Determine the (x, y) coordinate at the center of the cell enclosing the given text.  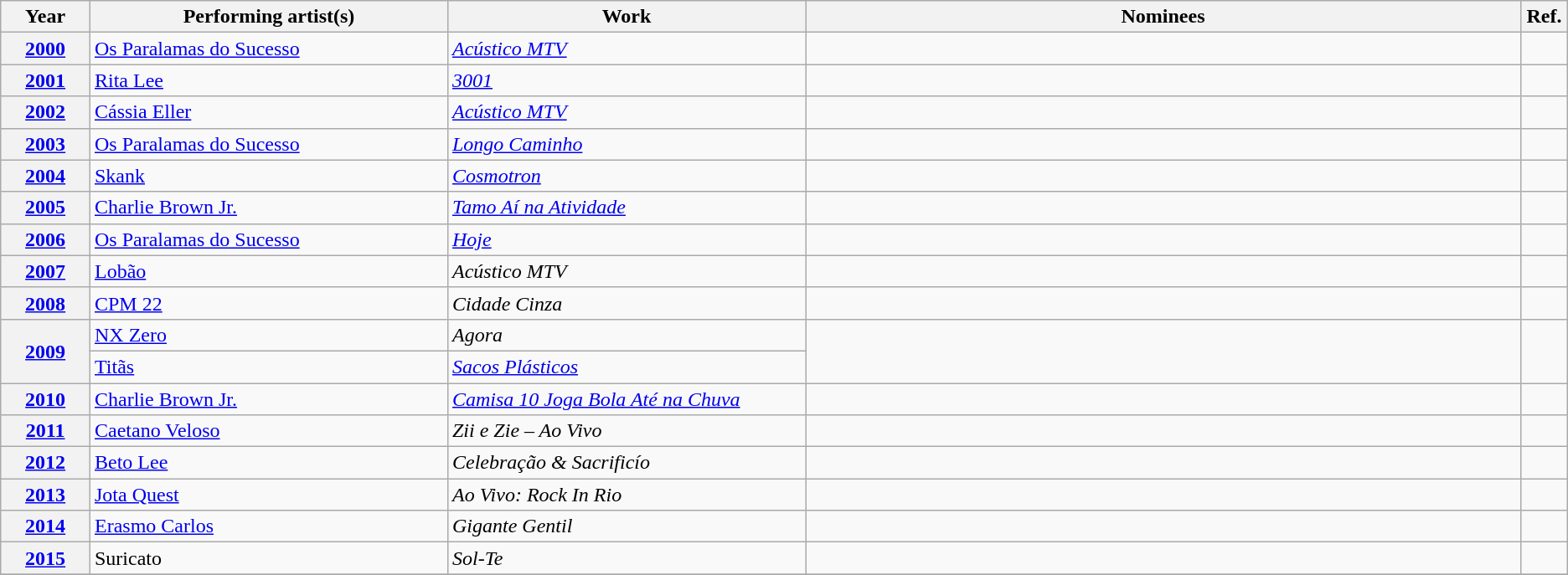
Beto Lee (268, 463)
3001 (627, 80)
2002 (45, 112)
Ref. (1545, 17)
Sol-Te (627, 558)
Erasmo Carlos (268, 526)
2001 (45, 80)
Celebração & Sacrificío (627, 463)
Camisa 10 Joga Bola Até na Chuva (627, 399)
Cidade Cinza (627, 303)
Jota Quest (268, 495)
2014 (45, 526)
Gigante Gentil (627, 526)
2006 (45, 239)
Cosmotron (627, 176)
Skank (268, 176)
2009 (45, 351)
Ao Vivo: Rock In Rio (627, 495)
2008 (45, 303)
2004 (45, 176)
Tamo Aí na Atividade (627, 208)
2000 (45, 49)
2012 (45, 463)
Performing artist(s) (268, 17)
2005 (45, 208)
Titãs (268, 367)
Work (627, 17)
2007 (45, 271)
Year (45, 17)
2013 (45, 495)
2015 (45, 558)
CPM 22 (268, 303)
NX Zero (268, 335)
Suricato (268, 558)
Nominees (1163, 17)
Sacos Plásticos (627, 367)
Lobão (268, 271)
2011 (45, 431)
2003 (45, 144)
Rita Lee (268, 80)
Zii e Zie – Ao Vivo (627, 431)
2010 (45, 399)
Hoje (627, 239)
Longo Caminho (627, 144)
Agora (627, 335)
Cássia Eller (268, 112)
Caetano Veloso (268, 431)
